Extract the (X, Y) coordinate from the center of the cell holding the provided text.  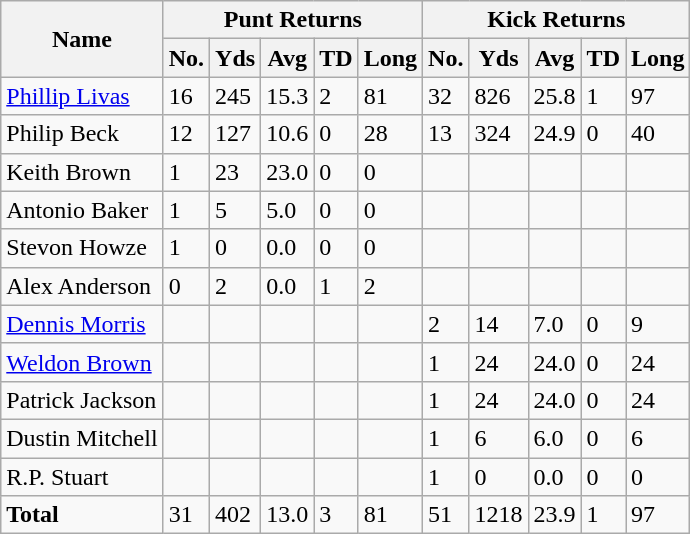
16 (186, 96)
245 (236, 96)
Punt Returns (292, 20)
5.0 (288, 210)
Kick Returns (556, 20)
5 (236, 210)
Keith Brown (82, 172)
12 (186, 134)
28 (390, 134)
3 (336, 515)
Antonio Baker (82, 210)
Weldon Brown (82, 362)
Patrick Jackson (82, 400)
Alex Anderson (82, 286)
13.0 (288, 515)
Stevon Howze (82, 248)
7.0 (554, 324)
25.8 (554, 96)
23 (236, 172)
23.0 (288, 172)
R.P. Stuart (82, 477)
6.0 (554, 438)
1218 (498, 515)
40 (658, 134)
32 (446, 96)
10.6 (288, 134)
15.3 (288, 96)
Name (82, 39)
23.9 (554, 515)
826 (498, 96)
402 (236, 515)
Dustin Mitchell (82, 438)
324 (498, 134)
9 (658, 324)
14 (498, 324)
51 (446, 515)
127 (236, 134)
24.9 (554, 134)
13 (446, 134)
Phillip Livas (82, 96)
31 (186, 515)
Total (82, 515)
Dennis Morris (82, 324)
Philip Beck (82, 134)
